Return the [x, y] coordinate for the center point of the cell that contains the specified text.  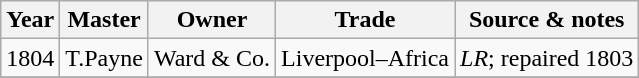
1804 [30, 58]
Liverpool–Africa [366, 58]
Source & notes [547, 20]
Master [104, 20]
T.Payne [104, 58]
LR; repaired 1803 [547, 58]
Year [30, 20]
Trade [366, 20]
Ward & Co. [212, 58]
Owner [212, 20]
